Locate the cell with the specified text and output its [x, y] center coordinate. 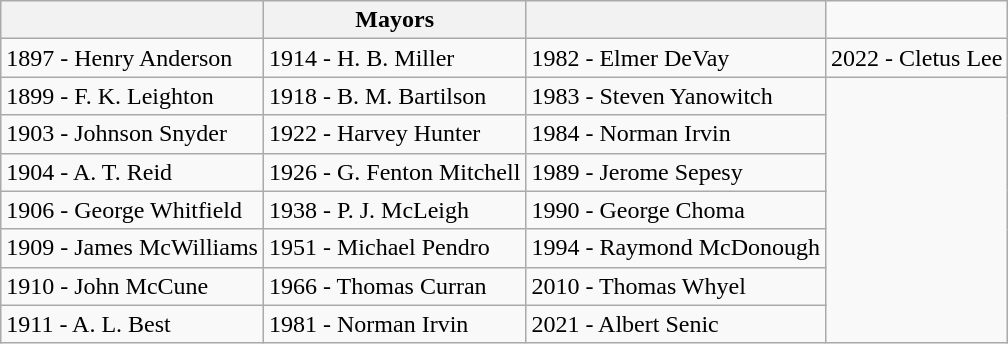
1906 - George Whitfield [132, 210]
Mayors [394, 20]
1899 - F. K. Leighton [132, 96]
2021 - Albert Senic [676, 324]
1903 - Johnson Snyder [132, 134]
1984 - Norman Irvin [676, 134]
1918 - B. M. Bartilson [394, 96]
2010 - Thomas Whyel [676, 286]
1989 - Jerome Sepesy [676, 172]
1983 - Steven Yanowitch [676, 96]
1914 - H. B. Miller [394, 58]
1909 - James McWilliams [132, 248]
1910 - John McCune [132, 286]
1904 - A. T. Reid [132, 172]
1966 - Thomas Curran [394, 286]
1951 - Michael Pendro [394, 248]
1990 - George Choma [676, 210]
1911 - A. L. Best [132, 324]
1897 - Henry Anderson [132, 58]
1926 - G. Fenton Mitchell [394, 172]
1938 - P. J. McLeigh [394, 210]
1982 - Elmer DeVay [676, 58]
1994 - Raymond McDonough [676, 248]
1922 - Harvey Hunter [394, 134]
2022 - Cletus Lee [917, 58]
1981 - Norman Irvin [394, 324]
